Return the (x, y) coordinate for the center point of the cell that contains the specified text.  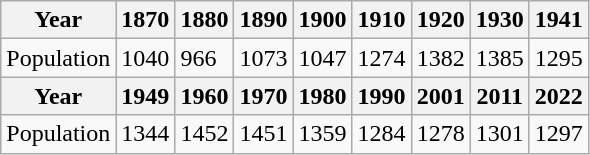
1452 (204, 134)
1047 (322, 58)
1960 (204, 96)
1344 (146, 134)
1890 (264, 20)
966 (204, 58)
1920 (440, 20)
1949 (146, 96)
1297 (558, 134)
2022 (558, 96)
1278 (440, 134)
1980 (322, 96)
1284 (382, 134)
1382 (440, 58)
1073 (264, 58)
1930 (500, 20)
1941 (558, 20)
1451 (264, 134)
1910 (382, 20)
1359 (322, 134)
1970 (264, 96)
1040 (146, 58)
1900 (322, 20)
1990 (382, 96)
1870 (146, 20)
1295 (558, 58)
1274 (382, 58)
1301 (500, 134)
2011 (500, 96)
2001 (440, 96)
1880 (204, 20)
1385 (500, 58)
